Return (X, Y) of the center of cell containing provided text 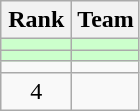
Rank (36, 20)
4 (36, 91)
Team (106, 20)
